Find where the given text appears and provide that cell's center as (X, Y) coordinate. 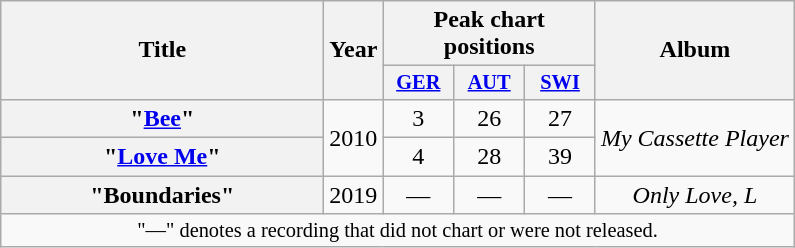
My Cassette Player (694, 137)
"Love Me" (162, 157)
26 (490, 118)
Album (694, 50)
2019 (354, 195)
27 (560, 118)
Year (354, 50)
4 (418, 157)
"Bee" (162, 118)
"—" denotes a recording that did not chart or were not released. (398, 231)
GER (418, 83)
2010 (354, 137)
Peak chart positions (490, 34)
"Boundaries" (162, 195)
Title (162, 50)
AUT (490, 83)
Only Love, L (694, 195)
39 (560, 157)
3 (418, 118)
SWI (560, 83)
28 (490, 157)
